Find where the given text appears and provide that cell's center as [x, y] coordinate. 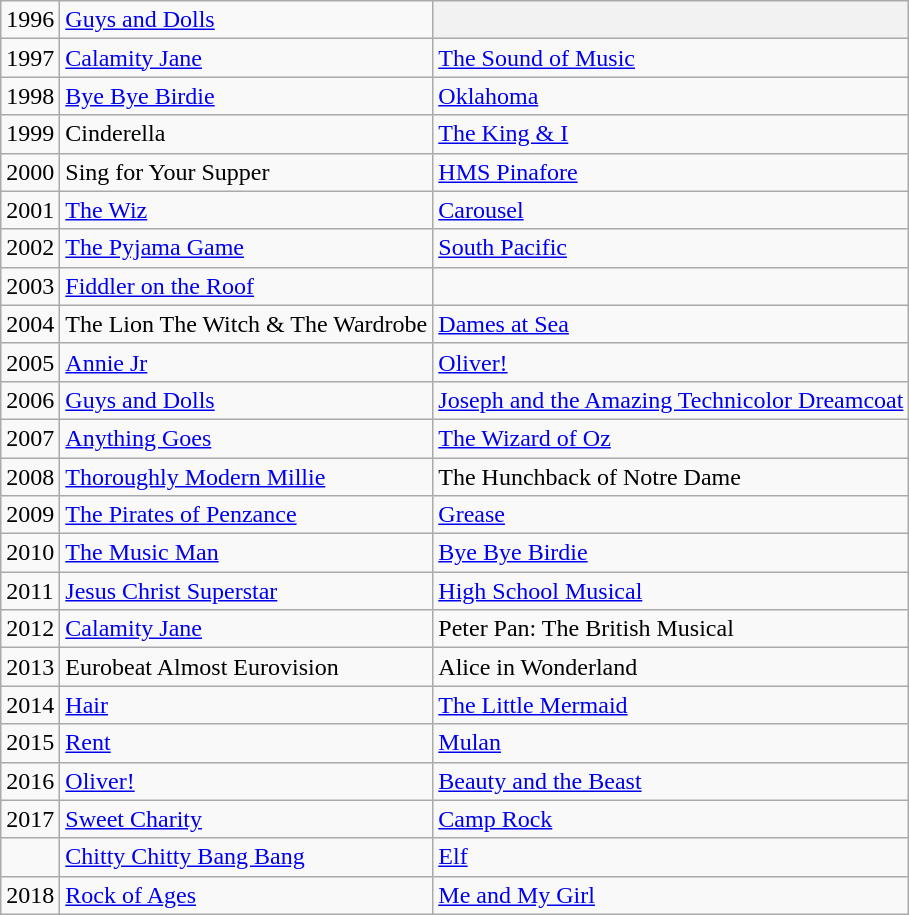
Annie Jr [246, 362]
Carousel [671, 210]
2011 [30, 591]
1996 [30, 20]
2012 [30, 629]
The Pyjama Game [246, 248]
Anything Goes [246, 438]
South Pacific [671, 248]
Elf [671, 857]
Oklahoma [671, 96]
The Pirates of Penzance [246, 515]
Chitty Chitty Bang Bang [246, 857]
The Sound of Music [671, 58]
2001 [30, 210]
Joseph and the Amazing Technicolor Dreamcoat [671, 400]
The Wiz [246, 210]
The Hunchback of Notre Dame [671, 477]
2016 [30, 781]
Peter Pan: The British Musical [671, 629]
Alice in Wonderland [671, 667]
Sweet Charity [246, 819]
2013 [30, 667]
Rent [246, 743]
2003 [30, 286]
2018 [30, 895]
Cinderella [246, 134]
Mulan [671, 743]
2002 [30, 248]
2005 [30, 362]
Fiddler on the Roof [246, 286]
2007 [30, 438]
Me and My Girl [671, 895]
Thoroughly Modern Millie [246, 477]
Sing for Your Supper [246, 172]
2017 [30, 819]
2000 [30, 172]
Jesus Christ Superstar [246, 591]
1998 [30, 96]
Beauty and the Beast [671, 781]
The King & I [671, 134]
The Wizard of Oz [671, 438]
The Music Man [246, 553]
2006 [30, 400]
Dames at Sea [671, 324]
2009 [30, 515]
2014 [30, 705]
The Little Mermaid [671, 705]
1999 [30, 134]
2008 [30, 477]
Hair [246, 705]
Grease [671, 515]
Eurobeat Almost Eurovision [246, 667]
High School Musical [671, 591]
1997 [30, 58]
Rock of Ages [246, 895]
2010 [30, 553]
Camp Rock [671, 819]
The Lion The Witch & The Wardrobe [246, 324]
2015 [30, 743]
HMS Pinafore [671, 172]
2004 [30, 324]
